Determine the (x, y) coordinate at the center of the cell enclosing the given text.  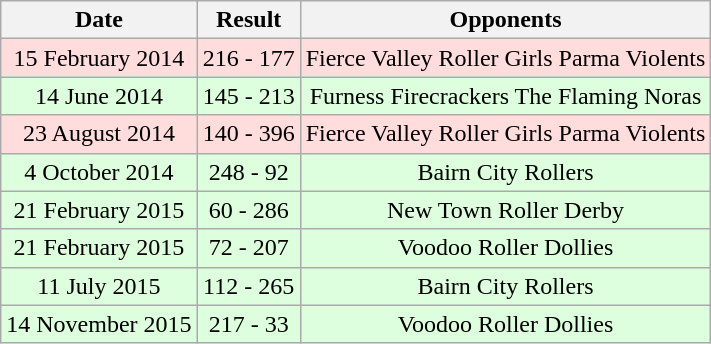
Opponents (506, 20)
112 - 265 (248, 286)
14 November 2015 (99, 324)
Furness Firecrackers The Flaming Noras (506, 96)
4 October 2014 (99, 172)
217 - 33 (248, 324)
Date (99, 20)
15 February 2014 (99, 58)
Result (248, 20)
11 July 2015 (99, 286)
23 August 2014 (99, 134)
14 June 2014 (99, 96)
72 - 207 (248, 248)
140 - 396 (248, 134)
60 - 286 (248, 210)
216 - 177 (248, 58)
145 - 213 (248, 96)
248 - 92 (248, 172)
New Town Roller Derby (506, 210)
